Return the [X, Y] coordinate for the center point of the cell that contains the specified text.  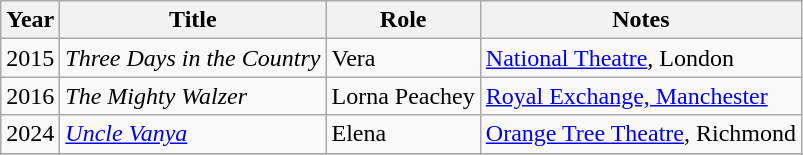
2024 [30, 134]
Vera [403, 58]
Royal Exchange, Manchester [640, 96]
National Theatre, London [640, 58]
Year [30, 20]
Role [403, 20]
Uncle Vanya [193, 134]
Notes [640, 20]
Three Days in the Country [193, 58]
2015 [30, 58]
Orange Tree Theatre, Richmond [640, 134]
Elena [403, 134]
2016 [30, 96]
Title [193, 20]
Lorna Peachey [403, 96]
The Mighty Walzer [193, 96]
